Detect which cell encompasses the target text, then output its (x, y) center coordinate. 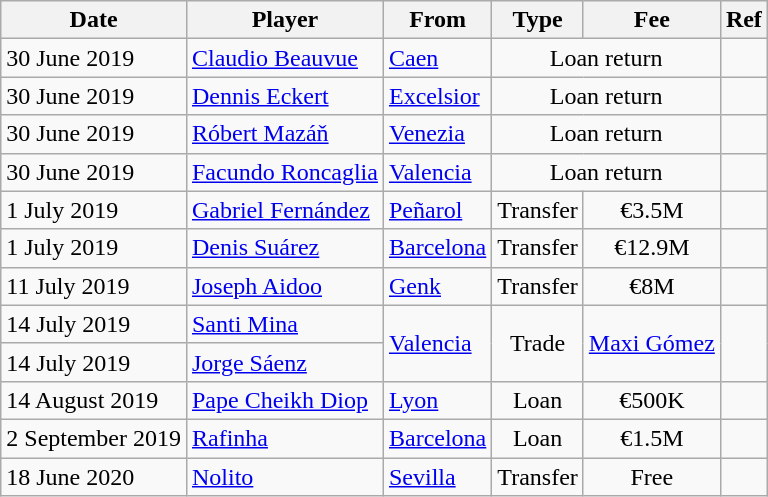
Jorge Sáenz (284, 362)
Caen (437, 58)
Peñarol (437, 210)
2 September 2019 (94, 438)
€12.9M (652, 248)
14 August 2019 (94, 400)
€3.5M (652, 210)
Dennis Eckert (284, 96)
Maxi Gómez (652, 343)
Gabriel Fernández (284, 210)
Santi Mina (284, 324)
Nolito (284, 477)
Ref (744, 20)
€1.5M (652, 438)
Type (538, 20)
Sevilla (437, 477)
Róbert Mazáň (284, 134)
Free (652, 477)
Genk (437, 286)
Facundo Roncaglia (284, 172)
Fee (652, 20)
Claudio Beauvue (284, 58)
Lyon (437, 400)
From (437, 20)
Player (284, 20)
Joseph Aidoo (284, 286)
€8M (652, 286)
Denis Suárez (284, 248)
11 July 2019 (94, 286)
Date (94, 20)
Trade (538, 343)
Excelsior (437, 96)
18 June 2020 (94, 477)
Venezia (437, 134)
Rafinha (284, 438)
Pape Cheikh Diop (284, 400)
€500K (652, 400)
